Pinpoint the cell where the given text exists, returning its (x, y) midpoint coordinate. 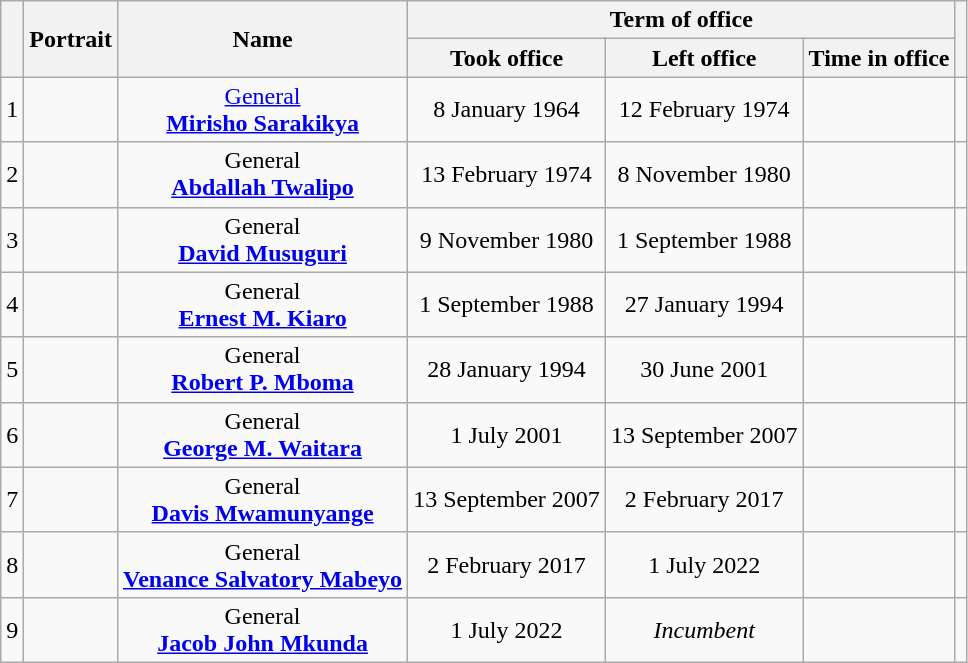
13 February 1974 (507, 174)
7 (12, 500)
5 (12, 370)
GeneralMirisho Sarakikya (262, 110)
Time in office (879, 58)
GeneralRobert P. Mboma (262, 370)
Name (262, 39)
27 January 1994 (704, 304)
12 February 1974 (704, 110)
Took office (507, 58)
Incumbent (704, 630)
GeneralVenance Salvatory Mabeyo (262, 564)
6 (12, 434)
8 November 1980 (704, 174)
9 November 1980 (507, 240)
3 (12, 240)
9 (12, 630)
GeneralJacob John Mkunda (262, 630)
28 January 1994 (507, 370)
GeneralAbdallah Twalipo (262, 174)
8 January 1964 (507, 110)
GeneralDavid Musuguri (262, 240)
Portrait (71, 39)
GeneralGeorge M. Waitara (262, 434)
4 (12, 304)
GeneralDavis Mwamunyange (262, 500)
8 (12, 564)
Left office (704, 58)
1 July 2001 (507, 434)
30 June 2001 (704, 370)
2 (12, 174)
GeneralErnest M. Kiaro (262, 304)
Term of office (682, 20)
1 (12, 110)
